For the text-containing cell, return its midpoint in (x, y) coordinate format. 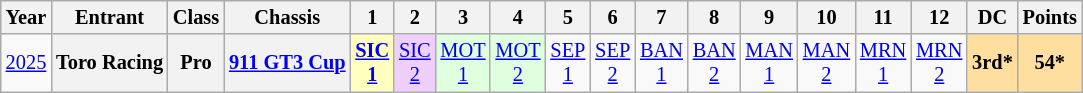
BAN1 (662, 63)
11 (883, 17)
SEP1 (568, 63)
DC (992, 17)
54* (1050, 63)
3rd* (992, 63)
SEP2 (612, 63)
MRN1 (883, 63)
12 (939, 17)
8 (714, 17)
6 (612, 17)
Toro Racing (110, 63)
Year (26, 17)
Chassis (287, 17)
4 (518, 17)
911 GT3 Cup (287, 63)
9 (770, 17)
MOT2 (518, 63)
Pro (196, 63)
2025 (26, 63)
10 (826, 17)
Entrant (110, 17)
BAN2 (714, 63)
Points (1050, 17)
Class (196, 17)
SIC2 (414, 63)
SIC1 (372, 63)
MAN2 (826, 63)
1 (372, 17)
2 (414, 17)
MOT1 (462, 63)
5 (568, 17)
3 (462, 17)
MAN1 (770, 63)
7 (662, 17)
MRN2 (939, 63)
